From the cell containing the given text, extract its center point as (X, Y) coordinate. 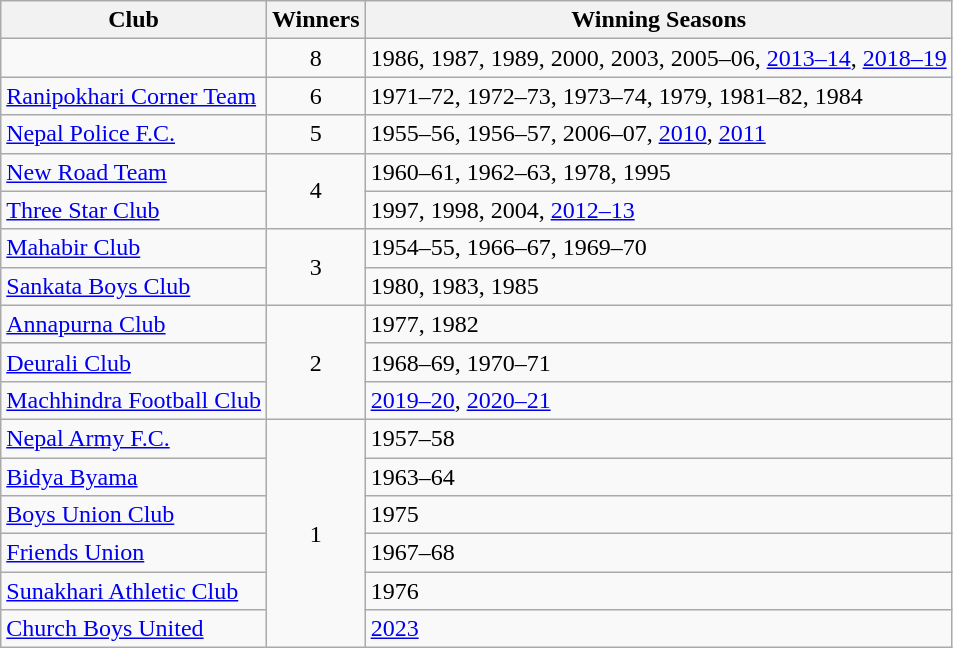
1975 (658, 515)
1963–64 (658, 477)
1986, 1987, 1989, 2000, 2003, 2005–06, 2013–14, 2018–19 (658, 58)
Bidya Byama (134, 477)
Winning Seasons (658, 20)
Club (134, 20)
Three Star Club (134, 210)
Sankata Boys Club (134, 286)
1980, 1983, 1985 (658, 286)
1955–56, 1956–57, 2006–07, 2010, 2011 (658, 134)
4 (316, 191)
Friends Union (134, 553)
1971–72, 1972–73, 1973–74, 1979, 1981–82, 1984 (658, 96)
1976 (658, 591)
Machhindra Football Club (134, 400)
Winners (316, 20)
1 (316, 533)
2019–20, 2020–21 (658, 400)
1954–55, 1966–67, 1969–70 (658, 248)
6 (316, 96)
8 (316, 58)
Church Boys United (134, 629)
3 (316, 267)
Nepal Police F.C. (134, 134)
Ranipokhari Corner Team (134, 96)
Deurali Club (134, 362)
New Road Team (134, 172)
Nepal Army F.C. (134, 438)
1968–69, 1970–71 (658, 362)
Boys Union Club (134, 515)
1997, 1998, 2004, 2012–13 (658, 210)
1960–61, 1962–63, 1978, 1995 (658, 172)
1967–68 (658, 553)
2023 (658, 629)
Sunakhari Athletic Club (134, 591)
Mahabir Club (134, 248)
1977, 1982 (658, 324)
1957–58 (658, 438)
2 (316, 362)
5 (316, 134)
Annapurna Club (134, 324)
